Extract the (X, Y) coordinate from the center of the cell holding the provided text.  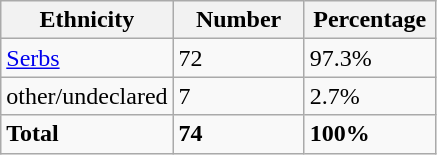
72 (238, 58)
74 (238, 134)
Total (87, 134)
7 (238, 96)
Number (238, 20)
Ethnicity (87, 20)
Percentage (370, 20)
97.3% (370, 58)
other/undeclared (87, 96)
2.7% (370, 96)
Serbs (87, 58)
100% (370, 134)
